Find where the given text appears and provide that cell's center as (x, y) coordinate. 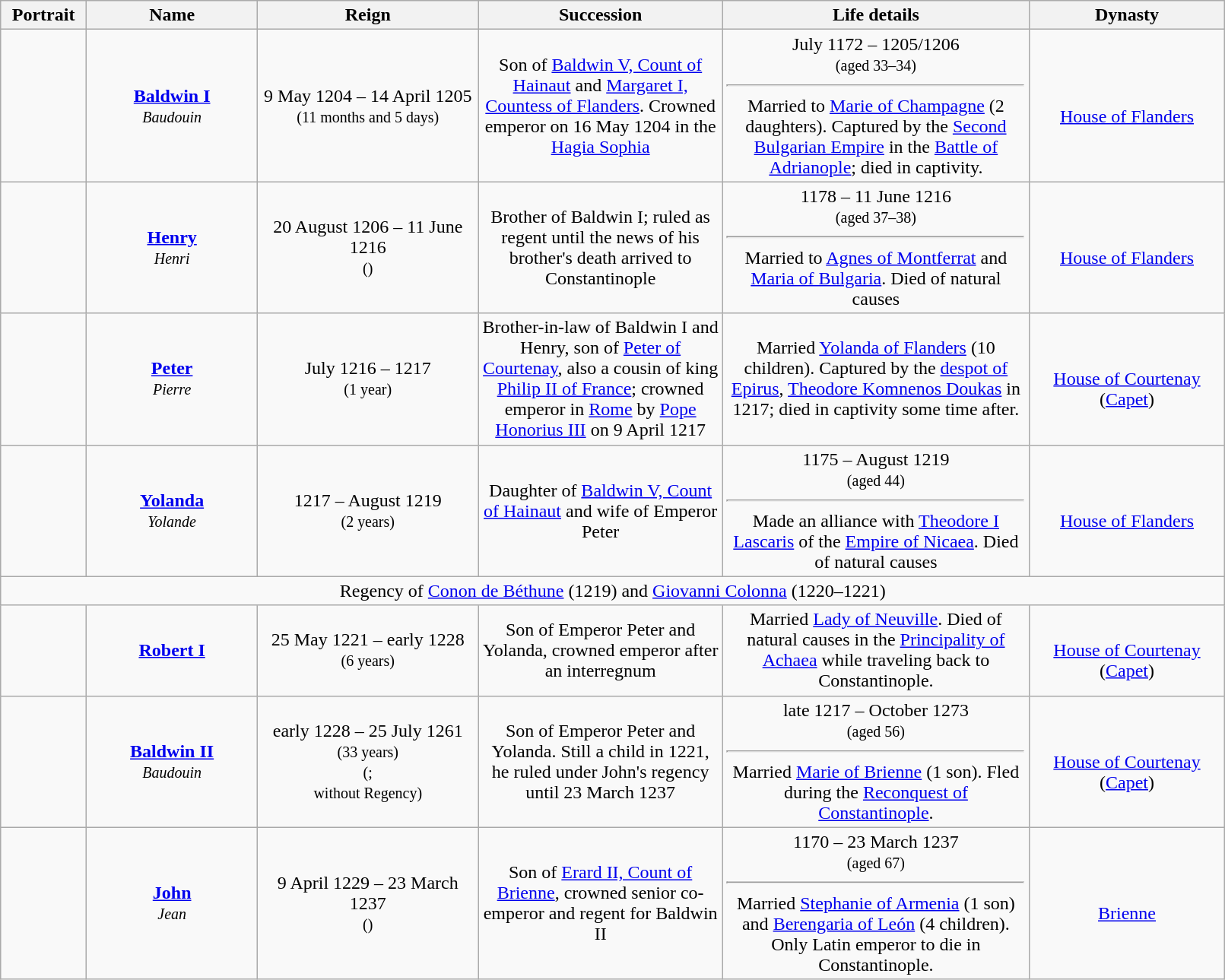
Dynasty (1127, 15)
JohnJean (172, 903)
Portrait (44, 15)
25 May 1221 – early 1228(6 years) (368, 651)
Robert I (172, 651)
early 1228 – 25 July 1261(33 years)(;without Regency) (368, 762)
9 April 1229 – 23 March 1237() (368, 903)
Married Yolanda of Flanders (10 children). Captured by the despot of Epirus, Theodore Komnenos Doukas in 1217; died in captivity some time after. (876, 379)
Name (172, 15)
Baldwin IIBaudouin (172, 762)
late 1217 – October 1273(aged 56)Married Marie of Brienne (1 son). Fled during the Reconquest of Constantinople. (876, 762)
1170 – 23 March 1237(aged 67)Married Stephanie of Armenia (1 son) and Berengaria of León (4 children). Only Latin emperor to die in Constantinople. (876, 903)
Regency of Conon de Béthune (1219) and Giovanni Colonna (1220–1221) (613, 591)
Reign (368, 15)
July 1216 – 1217(1 year) (368, 379)
1178 – 11 June 1216(aged 37–38)Married to Agnes of Montferrat and Maria of Bulgaria. Died of natural causes (876, 248)
HenryHenri (172, 248)
1175 – August 1219(aged 44)Made an alliance with Theodore I Lascaris of the Empire of Nicaea. Died of natural causes (876, 511)
PeterPierre (172, 379)
Life details (876, 15)
Brienne (1127, 903)
Daughter of Baldwin V, Count of Hainaut and wife of Emperor Peter (601, 511)
20 August 1206 – 11 June 1216() (368, 248)
Brother of Baldwin I; ruled as regent until the news of his brother's death arrived to Constantinople (601, 248)
9 May 1204 – 14 April 1205(11 months and 5 days) (368, 106)
Son of Emperor Peter and Yolanda, crowned emperor after an interregnum (601, 651)
YolandaYolande (172, 511)
Son of Emperor Peter and Yolanda. Still a child in 1221, he ruled under John's regency until 23 March 1237 (601, 762)
Succession (601, 15)
1217 – August 1219(2 years) (368, 511)
Baldwin IBaudouin (172, 106)
Son of Baldwin V, Count of Hainaut and Margaret I, Countess of Flanders. Crowned emperor on 16 May 1204 in the Hagia Sophia (601, 106)
Married Lady of Neuville. Died of natural causes in the Principality of Achaea while traveling back to Constantinople. (876, 651)
Son of Erard II, Count of Brienne, crowned senior co-emperor and regent for Baldwin II (601, 903)
